Determine the [x, y] coordinate at the center of the cell enclosing the given text.  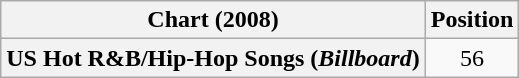
Position [472, 20]
US Hot R&B/Hip-Hop Songs (Billboard) [213, 58]
Chart (2008) [213, 20]
56 [472, 58]
